Extract the [x, y] coordinate from the center of the cell holding the provided text.  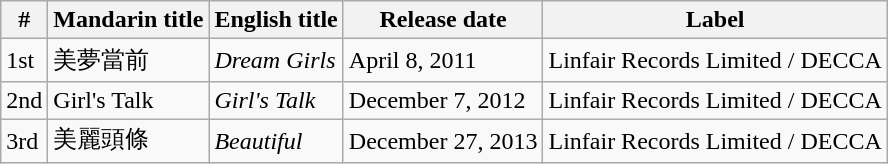
Mandarin title [128, 20]
English title [276, 20]
Label [715, 20]
Release date [443, 20]
1st [24, 60]
3rd [24, 140]
2nd [24, 100]
# [24, 20]
December 27, 2013 [443, 140]
April 8, 2011 [443, 60]
美夢當前 [128, 60]
Dream Girls [276, 60]
December 7, 2012 [443, 100]
Beautiful [276, 140]
美麗頭條 [128, 140]
